Search for the cell housing the specified text and yield its [X, Y] center coordinate. 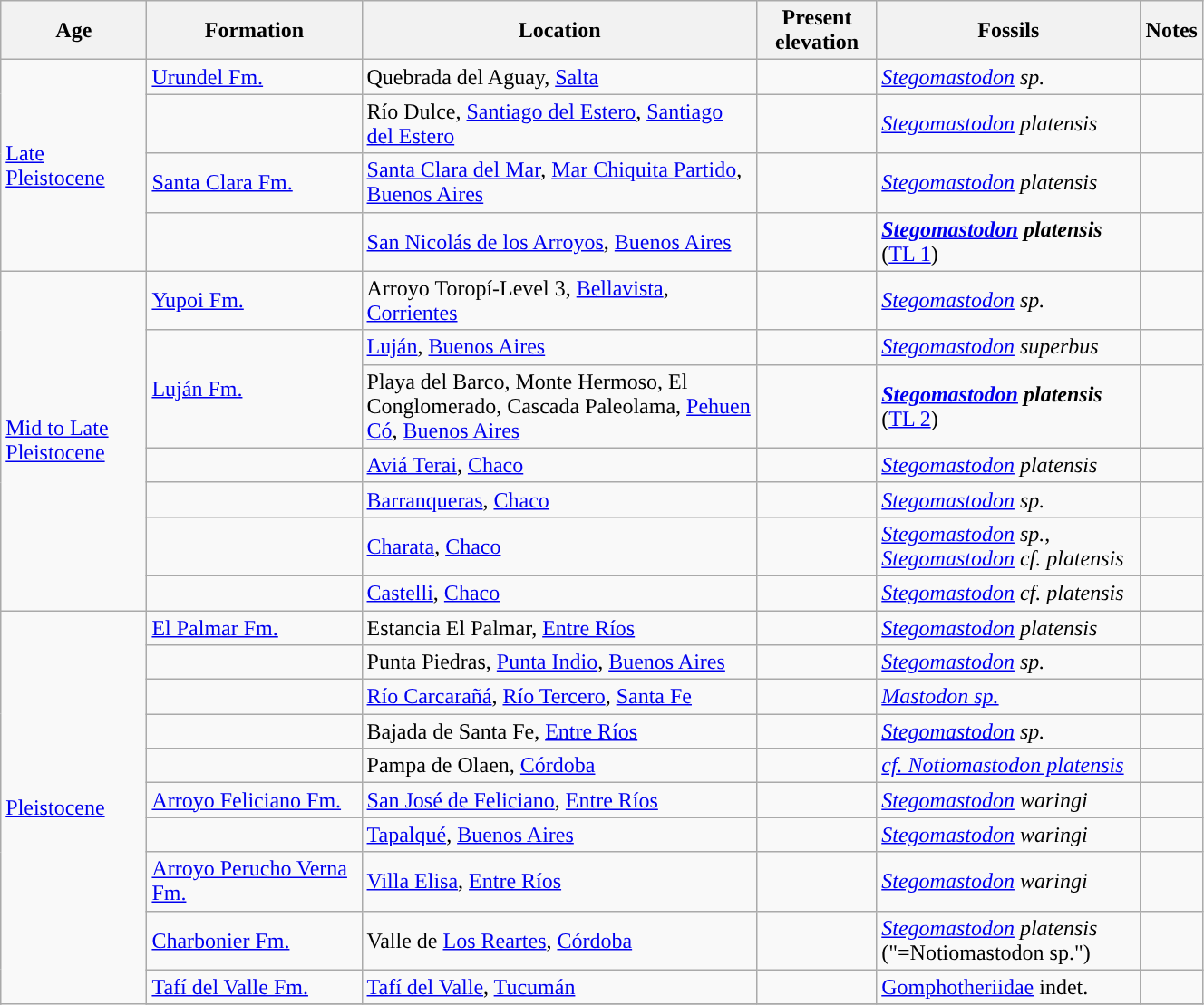
Gomphotheriidae indet. [1008, 987]
Castelli, Chaco [559, 593]
Charata, Chaco [559, 546]
Playa del Barco, Monte Hermoso, El Conglomerado, Cascada Paleolama, Pehuen Có, Buenos Aires [559, 406]
Notes [1171, 31]
Stegomastodon platensis (TL 2) [1008, 406]
Stegomastodon platensis (TL 1) [1008, 241]
Arroyo Toropí-Level 3, Bellavista, Corrientes [559, 301]
Barranqueras, Chaco [559, 499]
Punta Piedras, Punta Indio, Buenos Aires [559, 662]
Santa Clara Fm. [254, 183]
Tafí del Valle Fm. [254, 987]
Arroyo Feliciano Fm. [254, 800]
Stegomastodon sp., Stegomastodon cf. platensis [1008, 546]
Río Carcarañá, Río Tercero, Santa Fe [559, 697]
Age [74, 31]
Yupoi Fm. [254, 301]
Stegomastodon platensis ("=Notiomastodon sp.") [1008, 941]
Pampa de Olaen, Córdoba [559, 766]
Estancia El Palmar, Entre Ríos [559, 628]
Pleistocene [74, 808]
Tapalqué, Buenos Aires [559, 835]
El Palmar Fm. [254, 628]
Late Pleistocene [74, 165]
Mid to Late Pleistocene [74, 440]
Location [559, 31]
Bajada de Santa Fe, Entre Ríos [559, 731]
Present elevation [816, 31]
Villa Elisa, Entre Ríos [559, 881]
San Nicolás de los Arroyos, Buenos Aires [559, 241]
Urundel Fm. [254, 77]
Valle de Los Reartes, Córdoba [559, 941]
cf. Notiomastodon platensis [1008, 766]
Formation [254, 31]
Charbonier Fm. [254, 941]
Santa Clara del Mar, Mar Chiquita Partido, Buenos Aires [559, 183]
Arroyo Perucho Verna Fm. [254, 881]
Quebrada del Aguay, Salta [559, 77]
Stegomastodon superbus [1008, 347]
Luján Fm. [254, 389]
Aviá Terai, Chaco [559, 465]
Tafí del Valle, Tucumán [559, 987]
Stegomastodon cf. platensis [1008, 593]
Fossils [1008, 31]
Luján, Buenos Aires [559, 347]
San José de Feliciano, Entre Ríos [559, 800]
Río Dulce, Santiago del Estero, Santiago del Estero [559, 123]
Mastodon sp. [1008, 697]
